Scan for the cell matching the given text and deliver its [X, Y] coordinate at center. 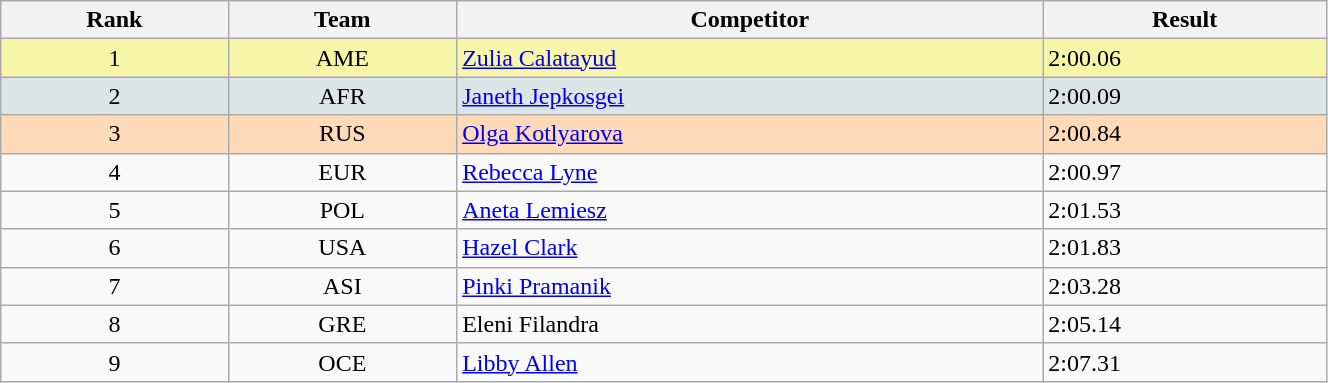
POL [342, 210]
Result [1185, 20]
USA [342, 248]
4 [114, 172]
Libby Allen [750, 362]
EUR [342, 172]
5 [114, 210]
Hazel Clark [750, 248]
OCE [342, 362]
Eleni Filandra [750, 324]
9 [114, 362]
6 [114, 248]
Pinki Pramanik [750, 286]
8 [114, 324]
ASI [342, 286]
RUS [342, 134]
2:00.97 [1185, 172]
2:07.31 [1185, 362]
AME [342, 58]
3 [114, 134]
2:01.53 [1185, 210]
2:00.09 [1185, 96]
2:05.14 [1185, 324]
Competitor [750, 20]
Rebecca Lyne [750, 172]
Olga Kotlyarova [750, 134]
2:03.28 [1185, 286]
2 [114, 96]
GRE [342, 324]
2:01.83 [1185, 248]
7 [114, 286]
Rank [114, 20]
Zulia Calatayud [750, 58]
Janeth Jepkosgei [750, 96]
1 [114, 58]
Team [342, 20]
2:00.06 [1185, 58]
2:00.84 [1185, 134]
Aneta Lemiesz [750, 210]
AFR [342, 96]
